For the text-containing cell, return its midpoint in [X, Y] coordinate format. 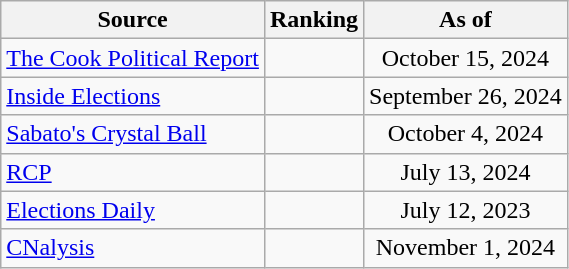
CNalysis [133, 248]
Sabato's Crystal Ball [133, 134]
October 4, 2024 [466, 134]
July 13, 2024 [466, 172]
October 15, 2024 [466, 58]
November 1, 2024 [466, 248]
Elections Daily [133, 210]
Source [133, 20]
September 26, 2024 [466, 96]
The Cook Political Report [133, 58]
RCP [133, 172]
Inside Elections [133, 96]
Ranking [314, 20]
July 12, 2023 [466, 210]
As of [466, 20]
